Find where the given text appears and provide that cell's center as (X, Y) coordinate. 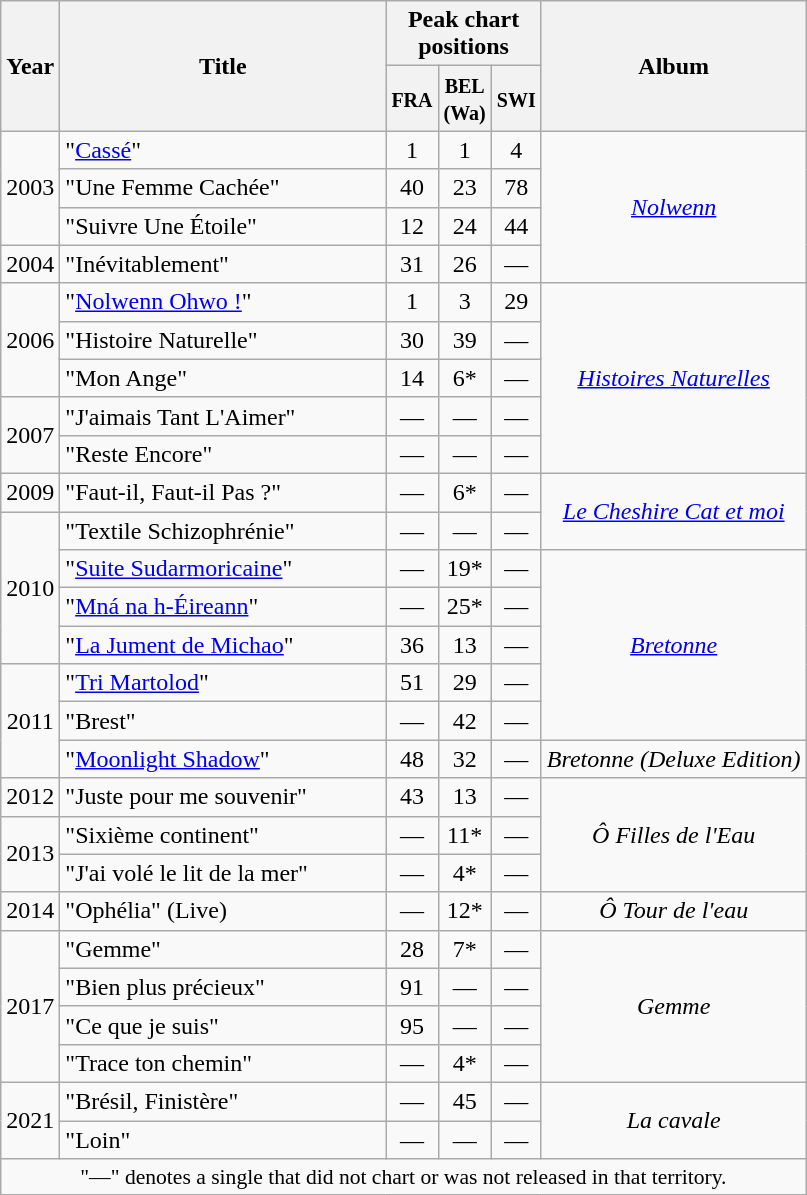
2014 (30, 911)
2021 (30, 1120)
"Reste Encore" (223, 454)
"Mná na h-Éireann" (223, 607)
"Gemme" (223, 949)
"—" denotes a single that did not chart or was not released in that territory. (404, 1177)
"Trace ton chemin" (223, 1063)
SWI (516, 98)
28 (412, 949)
2011 (30, 721)
23 (464, 188)
"Mon Ange" (223, 378)
"Moonlight Shadow" (223, 759)
51 (412, 683)
Histoires Naturelles (674, 378)
43 (412, 797)
42 (464, 721)
FRA (412, 98)
11* (464, 835)
2003 (30, 188)
32 (464, 759)
"Bien plus précieux" (223, 987)
2009 (30, 492)
"Sixième continent" (223, 835)
"Loin" (223, 1139)
14 (412, 378)
2017 (30, 1006)
"Brest" (223, 721)
Peak chart positions (464, 34)
45 (464, 1101)
12* (464, 911)
78 (516, 188)
"Brésil, Finistère" (223, 1101)
2010 (30, 588)
"Cassé" (223, 150)
2004 (30, 264)
95 (412, 1025)
La cavale (674, 1120)
36 (412, 645)
Nolwenn (674, 207)
"La Jument de Michao" (223, 645)
31 (412, 264)
26 (464, 264)
"Une Femme Cachée" (223, 188)
"Nolwenn Ohwo !" (223, 302)
7* (464, 949)
Bretonne (674, 645)
"Tri Martolod" (223, 683)
Album (674, 66)
Year (30, 66)
2013 (30, 854)
4 (516, 150)
24 (464, 226)
"Histoire Naturelle" (223, 340)
"Ce que je suis" (223, 1025)
"Suite Sudarmoricaine" (223, 569)
"J'aimais Tant L'Aimer" (223, 416)
"J'ai volé le lit de la mer" (223, 873)
2006 (30, 340)
"Textile Schizophrénie" (223, 531)
"Faut-il, Faut-il Pas ?" (223, 492)
BEL (Wa) (464, 98)
Le Cheshire Cat et moi (674, 511)
"Ophélia" (Live) (223, 911)
91 (412, 987)
2007 (30, 435)
48 (412, 759)
"Inévitablement" (223, 264)
25* (464, 607)
"Suivre Une Étoile" (223, 226)
"Juste pour me souvenir" (223, 797)
12 (412, 226)
Bretonne (Deluxe Edition) (674, 759)
Ô Tour de l'eau (674, 911)
30 (412, 340)
Title (223, 66)
44 (516, 226)
40 (412, 188)
3 (464, 302)
Ô Filles de l'Eau (674, 835)
39 (464, 340)
19* (464, 569)
2012 (30, 797)
Gemme (674, 1006)
